Pinpoint the cell where the given text exists, returning its [X, Y] midpoint coordinate. 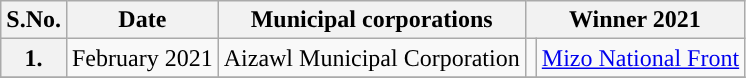
Mizo National Front [640, 58]
Aizawl Municipal Corporation [372, 58]
Winner 2021 [634, 20]
1. [34, 58]
February 2021 [142, 58]
S.No. [34, 20]
Date [142, 20]
Municipal corporations [372, 20]
